From the cell containing the given text, extract its center point as (x, y) coordinate. 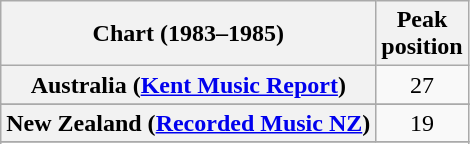
Chart (1983–1985) (188, 34)
Australia (Kent Music Report) (188, 85)
New Zealand (Recorded Music NZ) (188, 123)
Peakposition (422, 34)
19 (422, 123)
27 (422, 85)
